Return [x, y] of the center of cell containing provided text 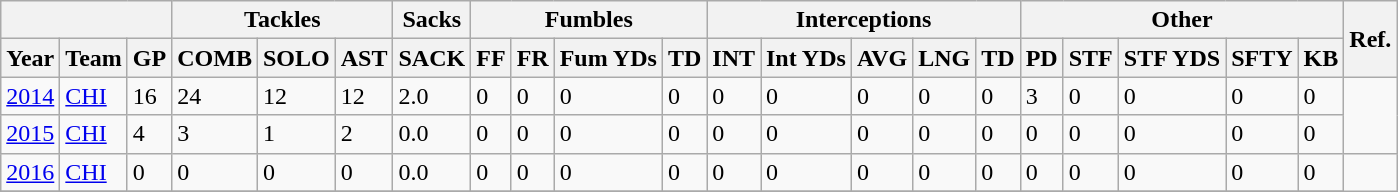
SFTY [1262, 58]
FF [491, 58]
Ref. [1370, 39]
Fumbles [589, 20]
Tackles [282, 20]
24 [215, 96]
LNG [944, 58]
Year [30, 58]
4 [149, 134]
2 [364, 134]
1 [296, 134]
INT [734, 58]
Int YDs [806, 58]
FR [532, 58]
2.0 [432, 96]
PD [1042, 58]
Team [94, 58]
2015 [30, 134]
AVG [882, 58]
STF [1090, 58]
Other [1182, 20]
16 [149, 96]
GP [149, 58]
Sacks [432, 20]
KB [1321, 58]
COMB [215, 58]
SOLO [296, 58]
2014 [30, 96]
Fum YDs [608, 58]
2016 [30, 172]
SACK [432, 58]
AST [364, 58]
Interceptions [864, 20]
STF YDS [1172, 58]
